Return the (x, y) coordinate for the center point of the cell that contains the specified text.  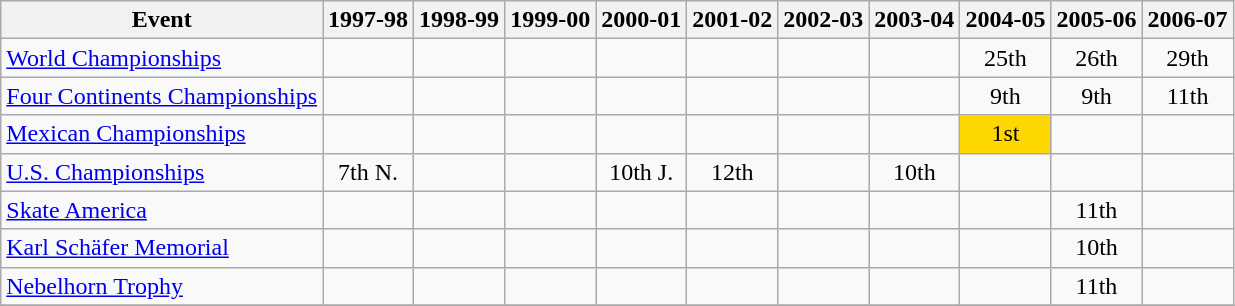
12th (732, 172)
29th (1188, 58)
World Championships (162, 58)
1998-99 (460, 20)
1st (1006, 134)
2001-02 (732, 20)
26th (1096, 58)
2005-06 (1096, 20)
2003-04 (914, 20)
10th J. (642, 172)
2002-03 (824, 20)
Skate America (162, 210)
U.S. Championships (162, 172)
1997-98 (368, 20)
2004-05 (1006, 20)
25th (1006, 58)
1999-00 (550, 20)
Nebelhorn Trophy (162, 286)
Mexican Championships (162, 134)
2006-07 (1188, 20)
Four Continents Championships (162, 96)
2000-01 (642, 20)
7th N. (368, 172)
Karl Schäfer Memorial (162, 248)
Event (162, 20)
